Scan for the cell matching the given text and deliver its [X, Y] coordinate at center. 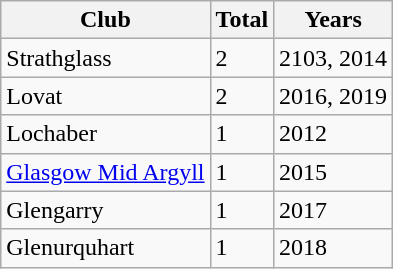
Lochaber [106, 134]
2018 [334, 248]
2103, 2014 [334, 58]
Glengarry [106, 210]
Lovat [106, 96]
Club [106, 20]
2012 [334, 134]
Strathglass [106, 58]
2015 [334, 172]
2016, 2019 [334, 96]
Total [242, 20]
Glenurquhart [106, 248]
Glasgow Mid Argyll [106, 172]
Years [334, 20]
2017 [334, 210]
